Extract the [x, y] coordinate from the center of the cell holding the provided text.  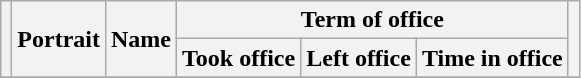
Time in office [492, 58]
Portrait [59, 39]
Term of office [373, 20]
Name [140, 39]
Took office [239, 58]
Left office [359, 58]
